Output the [x, y] coordinate of the center of the cell containing the given text.  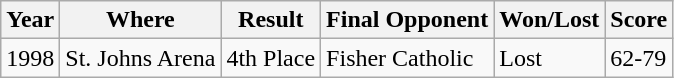
Won/Lost [550, 20]
Score [639, 20]
Lost [550, 58]
Fisher Catholic [408, 58]
Year [30, 20]
Final Opponent [408, 20]
4th Place [271, 58]
1998 [30, 58]
Where [140, 20]
St. Johns Arena [140, 58]
Result [271, 20]
62-79 [639, 58]
